Identify which cell holds the provided text, then report its (X, Y) central coordinate. 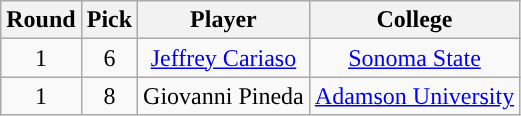
8 (109, 96)
Adamson University (414, 96)
College (414, 20)
Jeffrey Cariaso (224, 58)
6 (109, 58)
Round (41, 20)
Giovanni Pineda (224, 96)
Pick (109, 20)
Sonoma State (414, 58)
Player (224, 20)
